For the text-containing cell, return its midpoint in (x, y) coordinate format. 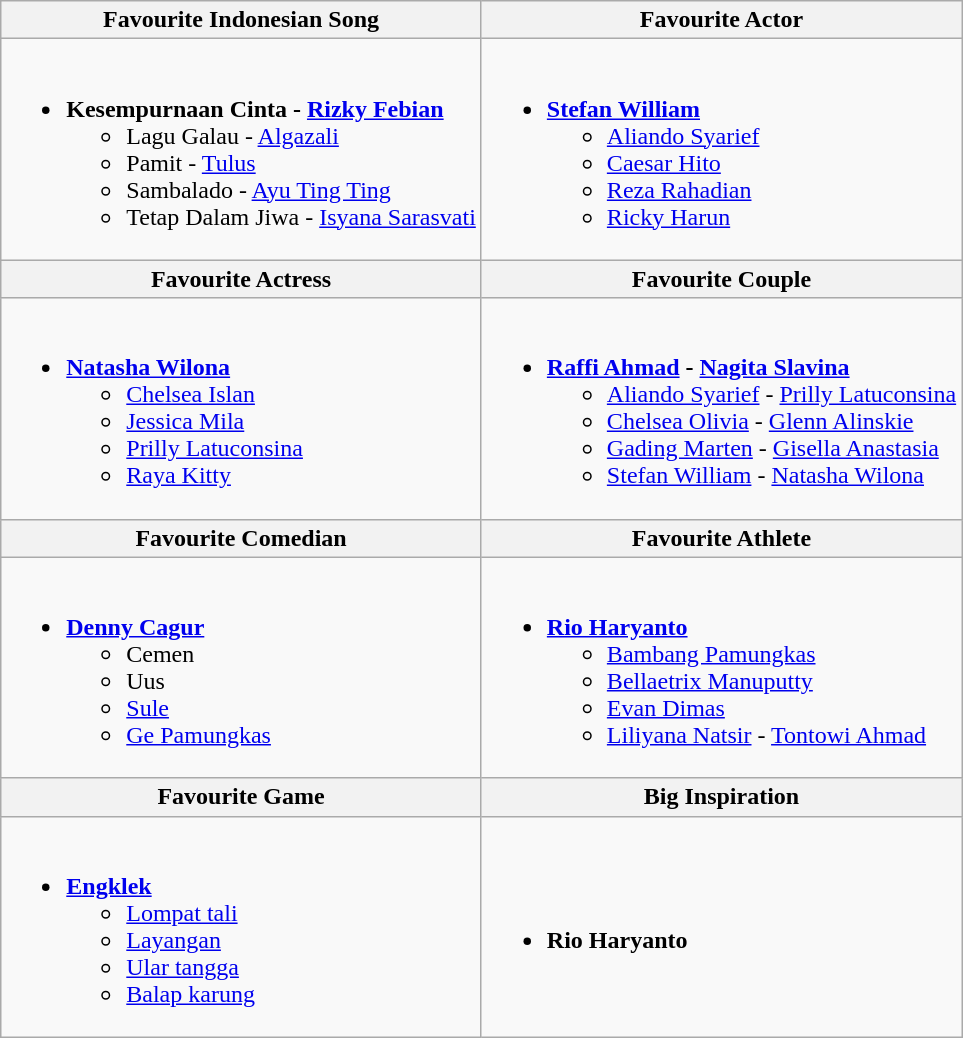
Favourite Couple (721, 279)
Big Inspiration (721, 797)
Rio Haryanto (721, 926)
Denny CagurCemenUusSuleGe Pamungkas (242, 668)
Favourite Comedian (242, 538)
Favourite Actress (242, 279)
Favourite Indonesian Song (242, 20)
Favourite Athlete (721, 538)
Favourite Game (242, 797)
Kesempurnaan Cinta - Rizky FebianLagu Galau - AlgazaliPamit - TulusSambalado - Ayu Ting TingTetap Dalam Jiwa - Isyana Sarasvati (242, 150)
Natasha WilonaChelsea IslanJessica MilaPrilly LatuconsinaRaya Kitty (242, 408)
EngklekLompat taliLayanganUlar tanggaBalap karung (242, 926)
Favourite Actor (721, 20)
Rio HaryantoBambang PamungkasBellaetrix ManuputtyEvan DimasLiliyana Natsir - Tontowi Ahmad (721, 668)
Stefan WilliamAliando SyariefCaesar HitoReza RahadianRicky Harun (721, 150)
